From the cell containing the given text, extract its center point as (x, y) coordinate. 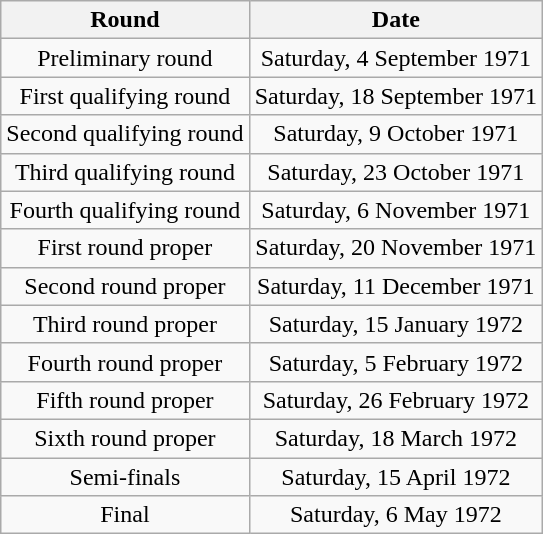
Saturday, 6 May 1972 (396, 515)
Final (125, 515)
Saturday, 18 September 1971 (396, 96)
Saturday, 6 November 1971 (396, 210)
Second round proper (125, 286)
Saturday, 23 October 1971 (396, 172)
Second qualifying round (125, 134)
Saturday, 26 February 1972 (396, 400)
Fifth round proper (125, 400)
Preliminary round (125, 58)
Date (396, 20)
Third round proper (125, 324)
First round proper (125, 248)
Saturday, 5 February 1972 (396, 362)
Saturday, 11 December 1971 (396, 286)
Sixth round proper (125, 438)
Semi-finals (125, 477)
Saturday, 4 September 1971 (396, 58)
First qualifying round (125, 96)
Fourth round proper (125, 362)
Third qualifying round (125, 172)
Saturday, 20 November 1971 (396, 248)
Saturday, 15 April 1972 (396, 477)
Saturday, 18 March 1972 (396, 438)
Saturday, 9 October 1971 (396, 134)
Fourth qualifying round (125, 210)
Saturday, 15 January 1972 (396, 324)
Round (125, 20)
